Return [x, y] of the center of cell containing provided text 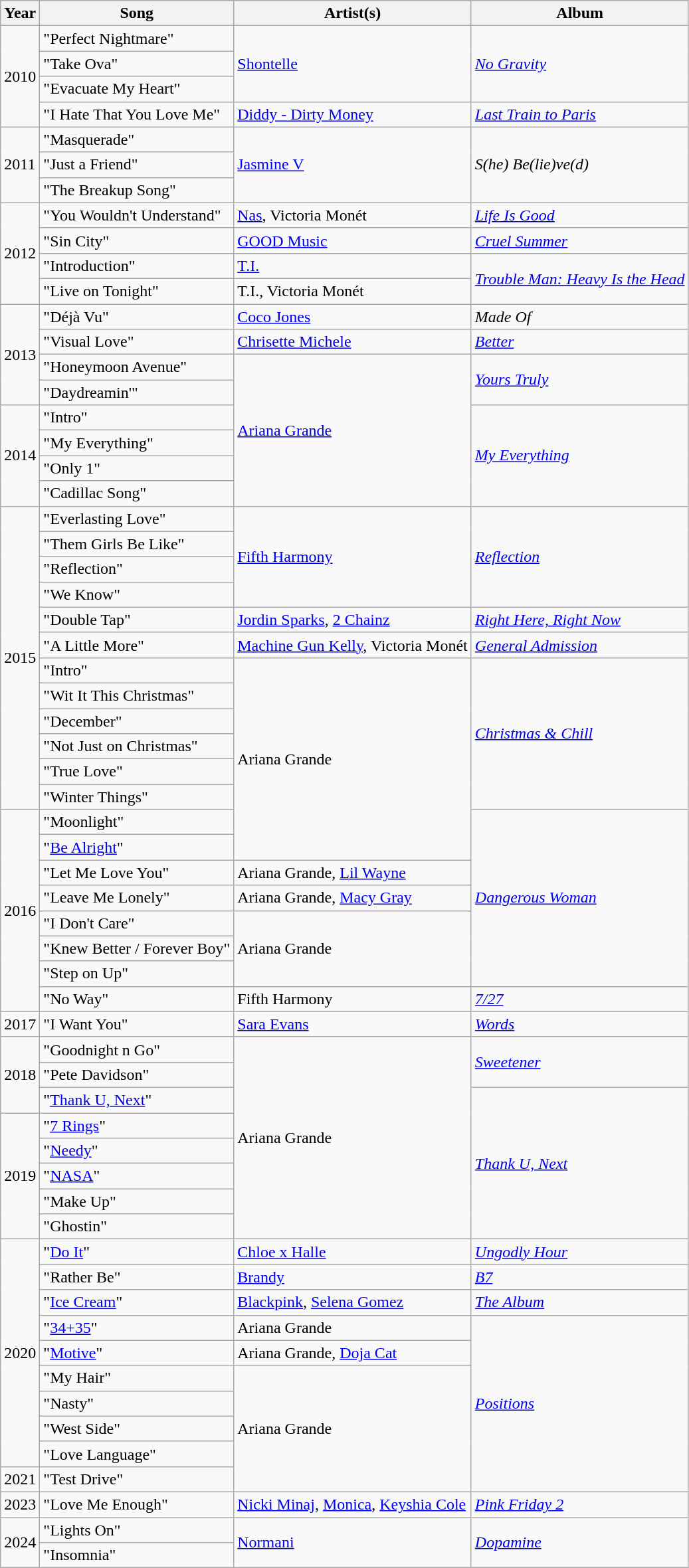
Album [579, 13]
Brandy [353, 1277]
"Déjà Vu" [137, 317]
"7 Rings" [137, 1126]
"Love Language" [137, 1454]
2014 [20, 456]
Ungodly Hour [579, 1252]
"Ghostin" [137, 1227]
Cruel Summer [579, 240]
Dangerous Woman [579, 898]
Blackpink, Selena Gomez [353, 1302]
2012 [20, 253]
Reflection [579, 557]
"Introduction" [137, 266]
"I Want You" [137, 1024]
Jordin Sparks, 2 Chainz [353, 620]
"Knew Better / Forever Boy" [137, 948]
2019 [20, 1176]
Sweetener [579, 1062]
"Motive" [137, 1353]
"34+35" [137, 1328]
Dopamine [579, 1542]
"Leave Me Lonely" [137, 898]
"Insomnia" [137, 1555]
2013 [20, 355]
"Cadillac Song" [137, 493]
"Rather Be" [137, 1277]
"Reflection" [137, 569]
"True Love" [137, 772]
2015 [20, 657]
"Step on Up" [137, 974]
2018 [20, 1075]
"Thank U, Next" [137, 1100]
"Sin City" [137, 240]
GOOD Music [353, 240]
"Honeymoon Avenue" [137, 367]
"The Breakup Song" [137, 190]
"My Everything" [137, 443]
2023 [20, 1504]
"NASA" [137, 1176]
"Not Just on Christmas" [137, 746]
B7 [579, 1277]
"I Don't Care" [137, 923]
"West Side" [137, 1429]
"Evacuate My Heart" [137, 89]
Made Of [579, 317]
"We Know" [137, 594]
"Let Me Love You" [137, 873]
Right Here, Right Now [579, 620]
Nas, Victoria Monét [353, 215]
2016 [20, 911]
Ariana Grande, Macy Gray [353, 898]
Song [137, 13]
"Make Up" [137, 1201]
"Everlasting Love" [137, 519]
Chrisette Michele [353, 342]
Normani [353, 1542]
Artist(s) [353, 13]
"Take Ova" [137, 64]
T.I., Victoria Monét [353, 291]
"Test Drive" [137, 1479]
"Just a Friend" [137, 165]
2017 [20, 1024]
The Album [579, 1302]
2010 [20, 76]
2021 [20, 1479]
2011 [20, 165]
Better [579, 342]
"Perfect Nightmare" [137, 39]
"Only 1" [137, 468]
Jasmine V [353, 165]
2024 [20, 1542]
T.I. [353, 266]
"Goodnight n Go" [137, 1049]
Coco Jones [353, 317]
Chloe x Halle [353, 1252]
"Do It" [137, 1252]
Words [579, 1024]
"A Little More" [137, 645]
"Double Tap" [137, 620]
"Love Me Enough" [137, 1504]
"I Hate That You Love Me" [137, 114]
"Them Girls Be Like" [137, 544]
"Live on Tonight" [137, 291]
My Everything [579, 456]
Positions [579, 1403]
"Daydreamin'" [137, 392]
Pink Friday 2 [579, 1504]
"December" [137, 721]
"My Hair" [137, 1378]
Life Is Good [579, 215]
Thank U, Next [579, 1163]
Diddy - Dirty Money [353, 114]
"Ice Cream" [137, 1302]
"Wit It This Christmas" [137, 695]
"No Way" [137, 999]
Machine Gun Kelly, Victoria Monét [353, 645]
No Gravity [579, 64]
"Needy" [137, 1151]
"Nasty" [137, 1403]
Nicki Minaj, Monica, Keyshia Cole [353, 1504]
Ariana Grande, Lil Wayne [353, 873]
"Visual Love" [137, 342]
Ariana Grande, Doja Cat [353, 1353]
"Moonlight" [137, 822]
Year [20, 13]
Trouble Man: Heavy Is the Head [579, 278]
Shontelle [353, 64]
Last Train to Paris [579, 114]
Yours Truly [579, 380]
"Be Alright" [137, 847]
2020 [20, 1353]
S(he) Be(lie)ve(d) [579, 165]
"Lights On" [137, 1529]
Christmas & Chill [579, 733]
"Pete Davidson" [137, 1075]
"Masquerade" [137, 139]
Sara Evans [353, 1024]
7/27 [579, 999]
General Admission [579, 645]
"You Wouldn't Understand" [137, 215]
"Winter Things" [137, 797]
